Return [x, y] of the center of cell containing provided text 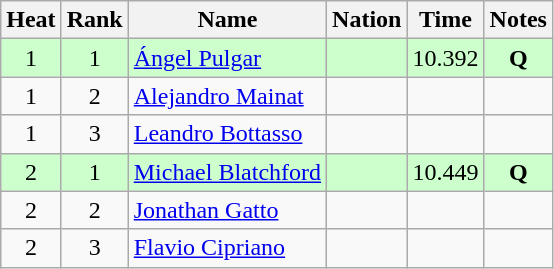
Flavio Cipriano [227, 248]
Notes [518, 20]
10.392 [446, 58]
10.449 [446, 172]
Heat [31, 20]
Name [227, 20]
Rank [94, 20]
Jonathan Gatto [227, 210]
Michael Blatchford [227, 172]
Time [446, 20]
Ángel Pulgar [227, 58]
Alejandro Mainat [227, 96]
Nation [367, 20]
Leandro Bottasso [227, 134]
